Provide the [x, y] coordinate of the cell's center where the given text is located.  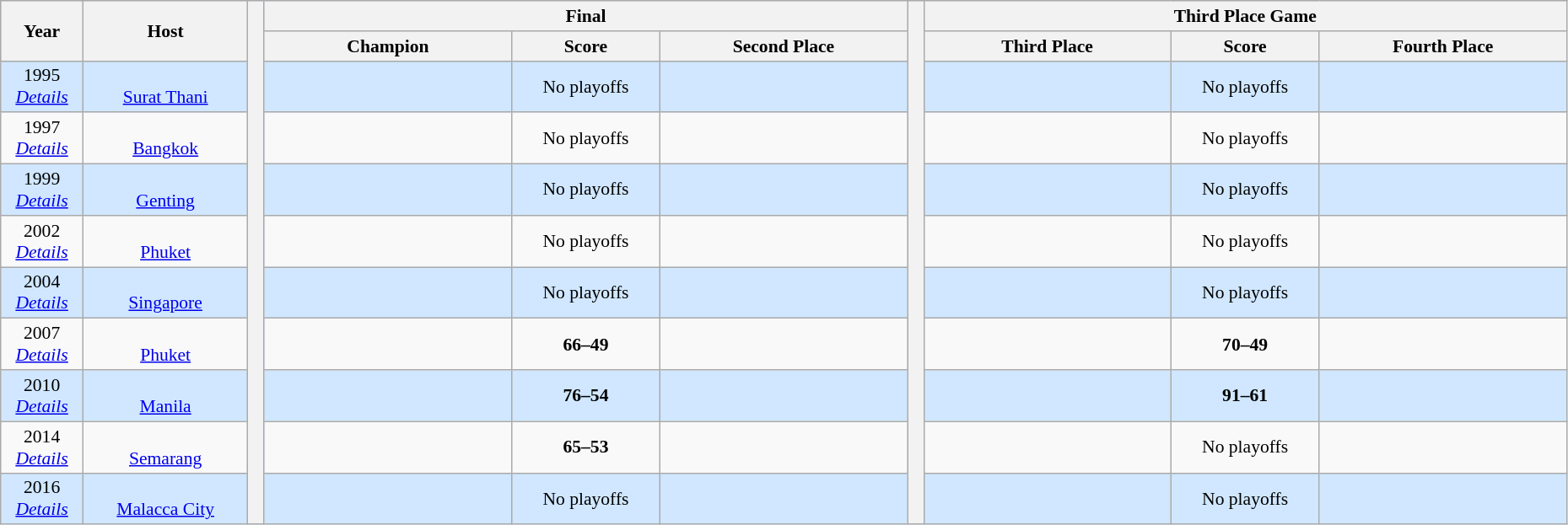
Champion [388, 46]
2014 Details [42, 447]
2010 Details [42, 396]
66–49 [586, 344]
91–61 [1245, 396]
2002 Details [42, 241]
Manila [165, 396]
Third Place Game [1245, 16]
Final [585, 16]
Second Place [783, 46]
2004 Details [42, 293]
Surat Thani [165, 86]
2016 Details [42, 499]
Genting [165, 190]
Fourth Place [1442, 46]
Bangkok [165, 138]
2007 Details [42, 344]
76–54 [586, 396]
Year [42, 30]
Semarang [165, 447]
1997 Details [42, 138]
Host [165, 30]
Third Place [1048, 46]
65–53 [586, 447]
Malacca City [165, 499]
1999 Details [42, 190]
Singapore [165, 293]
70–49 [1245, 344]
1995 Details [42, 86]
